Capture the cell that displays the provided text and extract its (x, y) central coordinate. 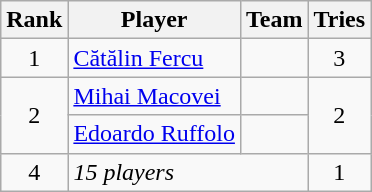
Rank (34, 20)
Player (154, 20)
Mihai Macovei (154, 96)
Cătălin Fercu (154, 58)
3 (340, 58)
4 (34, 172)
Tries (340, 20)
15 players (188, 172)
Edoardo Ruffolo (154, 134)
Team (274, 20)
